Provide the (x, y) coordinate of the cell's center where the given text is located.  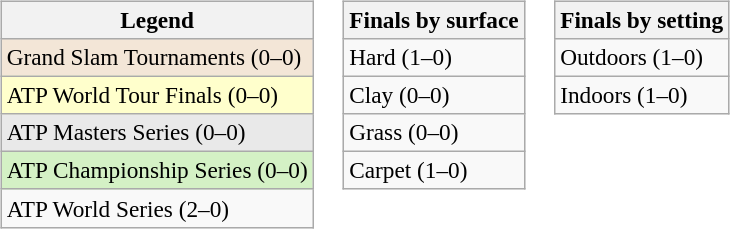
Indoors (1–0) (642, 95)
ATP World Tour Finals (0–0) (157, 95)
ATP World Series (2–0) (157, 208)
Hard (1–0) (434, 57)
Grand Slam Tournaments (0–0) (157, 57)
Clay (0–0) (434, 95)
Carpet (1–0) (434, 171)
Legend (157, 20)
Finals by surface (434, 20)
ATP Championship Series (0–0) (157, 171)
Outdoors (1–0) (642, 57)
ATP Masters Series (0–0) (157, 133)
Grass (0–0) (434, 133)
Finals by setting (642, 20)
